Output the (X, Y) coordinate of the center of the cell containing the given text.  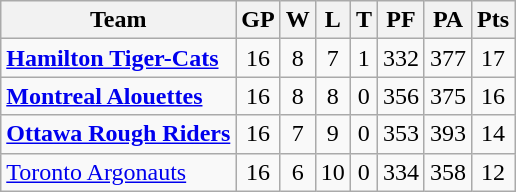
Montreal Alouettes (118, 96)
9 (332, 134)
17 (494, 58)
377 (448, 58)
L (332, 20)
6 (298, 172)
Toronto Argonauts (118, 172)
Team (118, 20)
10 (332, 172)
Hamilton Tiger-Cats (118, 58)
332 (400, 58)
393 (448, 134)
356 (400, 96)
PF (400, 20)
PA (448, 20)
375 (448, 96)
358 (448, 172)
353 (400, 134)
1 (364, 58)
Ottawa Rough Riders (118, 134)
W (298, 20)
T (364, 20)
12 (494, 172)
334 (400, 172)
GP (258, 20)
Pts (494, 20)
14 (494, 134)
